Output the [X, Y] coordinate of the center of the cell containing the given text.  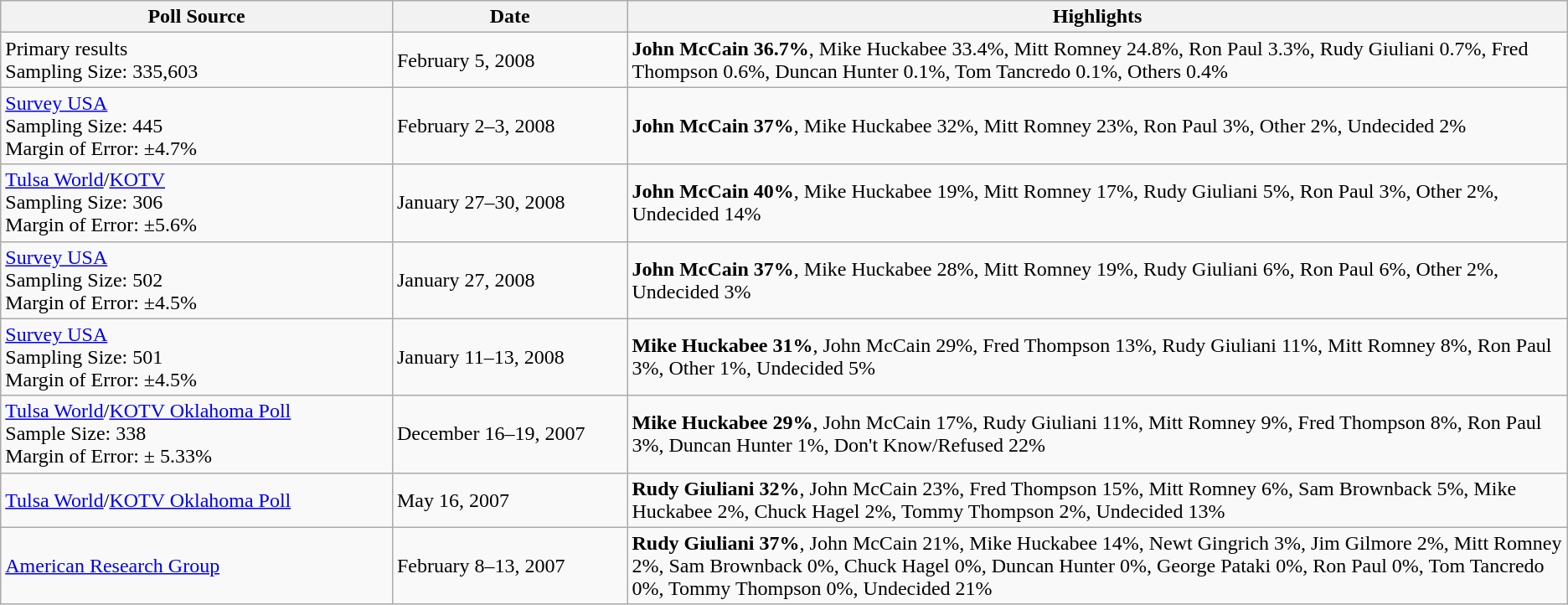
May 16, 2007 [509, 499]
Survey USASampling Size: 501 Margin of Error: ±4.5% [197, 357]
Tulsa World/KOTVSampling Size: 306 Margin of Error: ±5.6% [197, 203]
John McCain 37%, Mike Huckabee 32%, Mitt Romney 23%, Ron Paul 3%, Other 2%, Undecided 2% [1097, 126]
Survey USASampling Size: 502 Margin of Error: ±4.5% [197, 280]
Tulsa World/KOTV Oklahoma Poll [197, 499]
Tulsa World/KOTV Oklahoma PollSample Size: 338 Margin of Error: ± 5.33% [197, 434]
Date [509, 17]
Highlights [1097, 17]
John McCain 40%, Mike Huckabee 19%, Mitt Romney 17%, Rudy Giuliani 5%, Ron Paul 3%, Other 2%, Undecided 14% [1097, 203]
January 27, 2008 [509, 280]
Poll Source [197, 17]
January 11–13, 2008 [509, 357]
John McCain 37%, Mike Huckabee 28%, Mitt Romney 19%, Rudy Giuliani 6%, Ron Paul 6%, Other 2%, Undecided 3% [1097, 280]
December 16–19, 2007 [509, 434]
Mike Huckabee 31%, John McCain 29%, Fred Thompson 13%, Rudy Giuliani 11%, Mitt Romney 8%, Ron Paul 3%, Other 1%, Undecided 5% [1097, 357]
January 27–30, 2008 [509, 203]
February 8–13, 2007 [509, 566]
Survey USASampling Size: 445 Margin of Error: ±4.7% [197, 126]
Primary resultsSampling Size: 335,603 [197, 60]
February 2–3, 2008 [509, 126]
Mike Huckabee 29%, John McCain 17%, Rudy Giuliani 11%, Mitt Romney 9%, Fred Thompson 8%, Ron Paul 3%, Duncan Hunter 1%, Don't Know/Refused 22% [1097, 434]
February 5, 2008 [509, 60]
American Research Group [197, 566]
